Determine the (X, Y) coordinate at the center of the cell enclosing the given text.  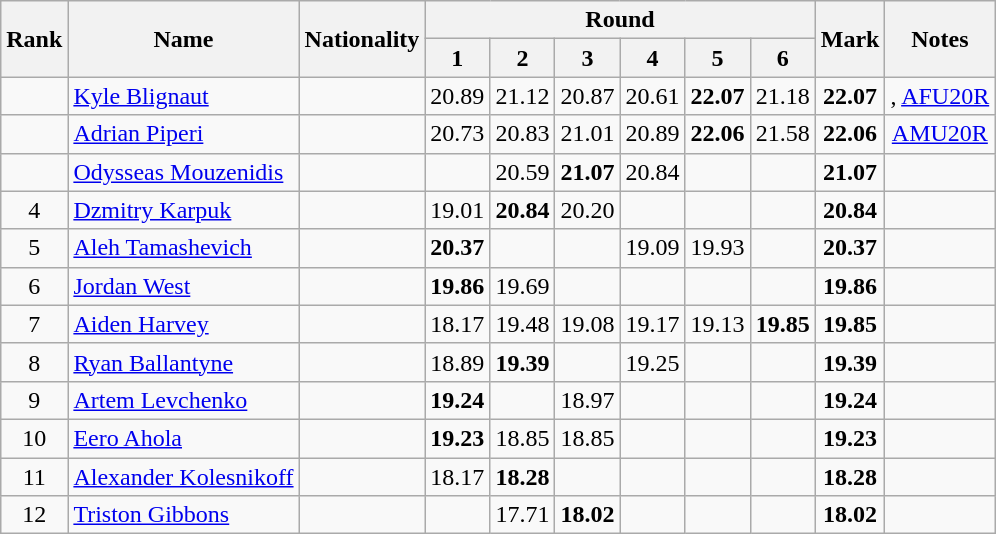
3 (588, 58)
8 (34, 362)
Alexander Kolesnikoff (184, 477)
20.83 (522, 134)
Nationality (362, 39)
2 (522, 58)
Name (184, 39)
10 (34, 438)
11 (34, 477)
20.59 (522, 172)
21.58 (782, 134)
Rank (34, 39)
19.08 (588, 324)
20.20 (588, 210)
19.01 (458, 210)
19.93 (718, 248)
Round (620, 20)
Aiden Harvey (184, 324)
18.97 (588, 400)
18.89 (458, 362)
Notes (940, 39)
19.09 (652, 248)
19.48 (522, 324)
19.17 (652, 324)
Dzmitry Karpuk (184, 210)
7 (34, 324)
Kyle Blignaut (184, 96)
21.01 (588, 134)
Triston Gibbons (184, 515)
Aleh Tamashevich (184, 248)
19.25 (652, 362)
Artem Levchenko (184, 400)
Eero Ahola (184, 438)
21.12 (522, 96)
, AFU20R (940, 96)
17.71 (522, 515)
Ryan Ballantyne (184, 362)
20.87 (588, 96)
Adrian Piperi (184, 134)
9 (34, 400)
Jordan West (184, 286)
19.69 (522, 286)
1 (458, 58)
19.13 (718, 324)
Odysseas Mouzenidis (184, 172)
20.61 (652, 96)
Mark (850, 39)
12 (34, 515)
20.73 (458, 134)
21.18 (782, 96)
AMU20R (940, 134)
